For the text-containing cell, return its midpoint in [x, y] coordinate format. 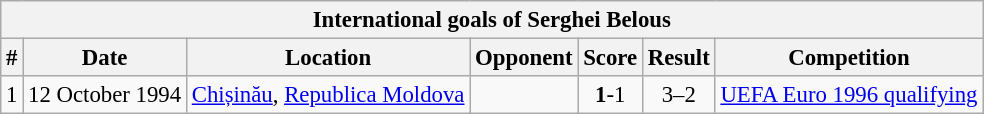
Location [328, 58]
# [12, 58]
Competition [849, 58]
UEFA Euro 1996 qualifying [849, 95]
International goals of Serghei Belous [492, 20]
Chișinău, Republica Moldova [328, 95]
Date [105, 58]
Score [610, 58]
12 October 1994 [105, 95]
3–2 [678, 95]
1-1 [610, 95]
1 [12, 95]
Result [678, 58]
Opponent [524, 58]
